Search for the cell housing the specified text and yield its [x, y] center coordinate. 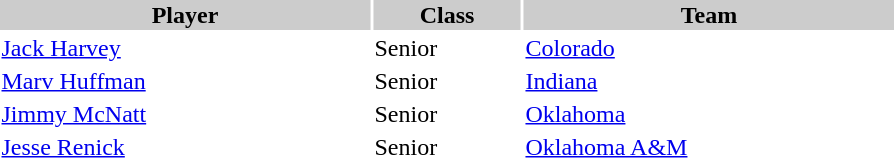
Team [709, 15]
Oklahoma [709, 114]
Jimmy McNatt [185, 114]
Class [447, 15]
Indiana [709, 81]
Marv Huffman [185, 81]
Colorado [709, 48]
Jack Harvey [185, 48]
Player [185, 15]
